Determine the [X, Y] coordinate at the center of the cell enclosing the given text.  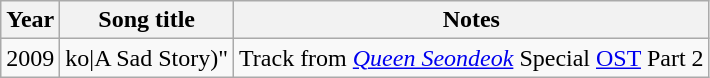
Song title [147, 20]
Year [30, 20]
2009 [30, 58]
Track from Queen Seondeok Special OST Part 2 [471, 58]
Notes [471, 20]
ko|A Sad Story)" [147, 58]
